Return (x, y) of the center of cell containing provided text 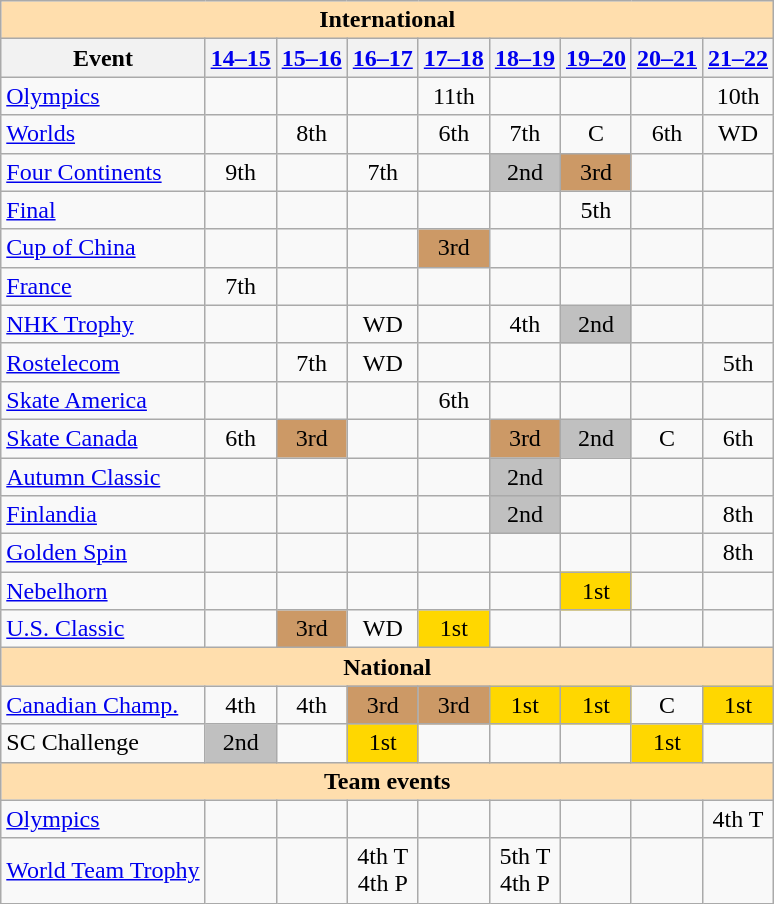
Four Continents (103, 172)
U.S. Classic (103, 629)
National (388, 667)
Finlandia (103, 515)
11th (454, 96)
4th T 4th P (382, 870)
Golden Spin (103, 553)
Autumn Classic (103, 477)
4th T (738, 819)
Cup of China (103, 248)
NHK Trophy (103, 324)
Canadian Champ. (103, 705)
20–21 (666, 58)
18–19 (524, 58)
10th (738, 96)
International (388, 20)
Skate Canada (103, 438)
Rostelecom (103, 362)
19–20 (596, 58)
14–15 (240, 58)
21–22 (738, 58)
Team events (388, 781)
16–17 (382, 58)
Event (103, 58)
9th (240, 172)
17–18 (454, 58)
France (103, 286)
Skate America (103, 400)
Worlds (103, 134)
15–16 (312, 58)
Nebelhorn (103, 591)
SC Challenge (103, 743)
5th T 4th P (524, 870)
Final (103, 210)
World Team Trophy (103, 870)
